For the text-containing cell, return its midpoint in [x, y] coordinate format. 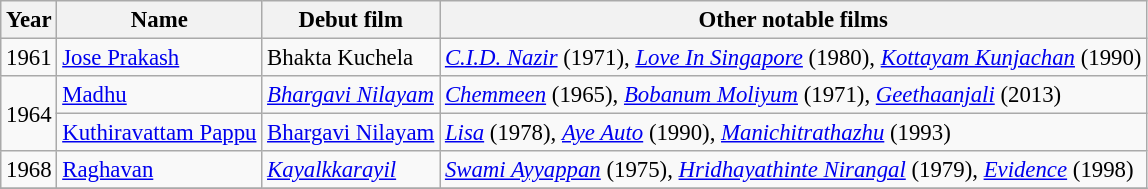
Kayalkkarayil [351, 170]
Year [29, 20]
Jose Prakash [160, 58]
Chemmeen (1965), Bobanum Moliyum (1971), Geethaanjali (2013) [794, 95]
1961 [29, 58]
1964 [29, 114]
Raghavan [160, 170]
Kuthiravattam Pappu [160, 133]
Madhu [160, 95]
Debut film [351, 20]
Lisa (1978), Aye Auto (1990), Manichitrathazhu (1993) [794, 133]
Swami Ayyappan (1975), Hridhayathinte Nirangal (1979), Evidence (1998) [794, 170]
Name [160, 20]
C.I.D. Nazir (1971), Love In Singapore (1980), Kottayam Kunjachan (1990) [794, 58]
Bhakta Kuchela [351, 58]
Other notable films [794, 20]
1968 [29, 170]
